Capture the cell that displays the provided text and extract its [x, y] central coordinate. 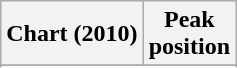
Chart (2010) [72, 34]
Peakposition [189, 34]
